Extract the [X, Y] coordinate from the center of the cell holding the provided text.  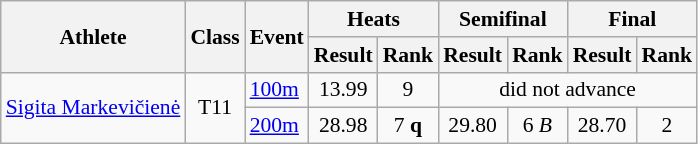
9 [408, 90]
200m [277, 126]
Class [214, 36]
Sigita Markevičienė [94, 108]
Heats [374, 19]
Event [277, 36]
2 [668, 126]
13.99 [344, 90]
28.70 [602, 126]
100m [277, 90]
Athlete [94, 36]
T11 [214, 108]
7 q [408, 126]
did not advance [568, 90]
29.80 [472, 126]
28.98 [344, 126]
Final [632, 19]
6 B [538, 126]
Semifinal [502, 19]
